Extract the (X, Y) coordinate from the center of the cell holding the provided text.  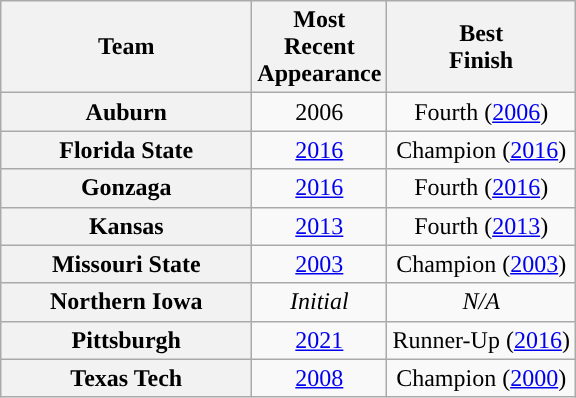
MostRecentAppearance (320, 47)
Fourth (2006) (482, 112)
Champion (2016) (482, 150)
Northern Iowa (126, 302)
Gonzaga (126, 188)
2008 (320, 378)
Auburn (126, 112)
Initial (320, 302)
Texas Tech (126, 378)
Team (126, 47)
BestFinish (482, 47)
N/A (482, 302)
2006 (320, 112)
Fourth (2013) (482, 226)
Kansas (126, 226)
Runner-Up (2016) (482, 340)
Fourth (2016) (482, 188)
2013 (320, 226)
Champion (2003) (482, 264)
2021 (320, 340)
2003 (320, 264)
Champion (2000) (482, 378)
Missouri State (126, 264)
Florida State (126, 150)
Pittsburgh (126, 340)
